Detect which cell encompasses the target text, then output its (X, Y) center coordinate. 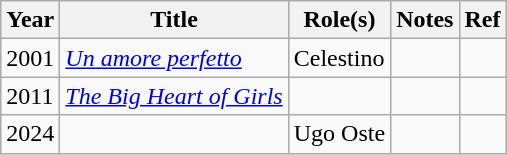
Ugo Oste (339, 134)
Celestino (339, 58)
Notes (425, 20)
Title (174, 20)
2011 (30, 96)
Year (30, 20)
2024 (30, 134)
Role(s) (339, 20)
Ref (482, 20)
Un amore perfetto (174, 58)
The Big Heart of Girls (174, 96)
2001 (30, 58)
